Pinpoint the cell where the given text exists, returning its [x, y] midpoint coordinate. 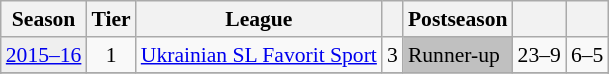
2015–16 [44, 55]
Tier [110, 19]
23–9 [540, 55]
Ukrainian SL Favorit Sport [259, 55]
Season [44, 19]
Runner-up [458, 55]
Postseason [458, 19]
3 [392, 55]
League [259, 19]
6–5 [588, 55]
1 [110, 55]
